Determine the (x, y) coordinate at the center of the cell enclosing the given text.  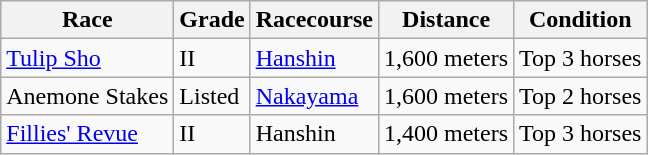
Anemone Stakes (88, 96)
Distance (446, 20)
Racecourse (314, 20)
Nakayama (314, 96)
1,400 meters (446, 134)
Grade (212, 20)
Condition (580, 20)
Race (88, 20)
Top 2 horses (580, 96)
Tulip Sho (88, 58)
Fillies' Revue (88, 134)
Listed (212, 96)
